For the text-containing cell, return its midpoint in [X, Y] coordinate format. 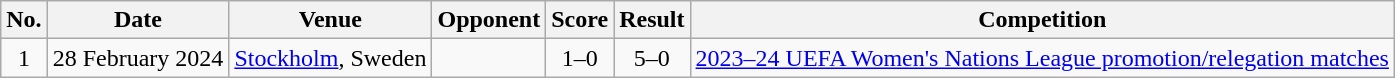
Opponent [489, 20]
Score [580, 20]
Venue [330, 20]
No. [24, 20]
2023–24 UEFA Women's Nations League promotion/relegation matches [1042, 58]
Result [652, 20]
Date [138, 20]
5–0 [652, 58]
1 [24, 58]
Competition [1042, 20]
Stockholm, Sweden [330, 58]
1–0 [580, 58]
28 February 2024 [138, 58]
